For the text-containing cell, return its midpoint in [X, Y] coordinate format. 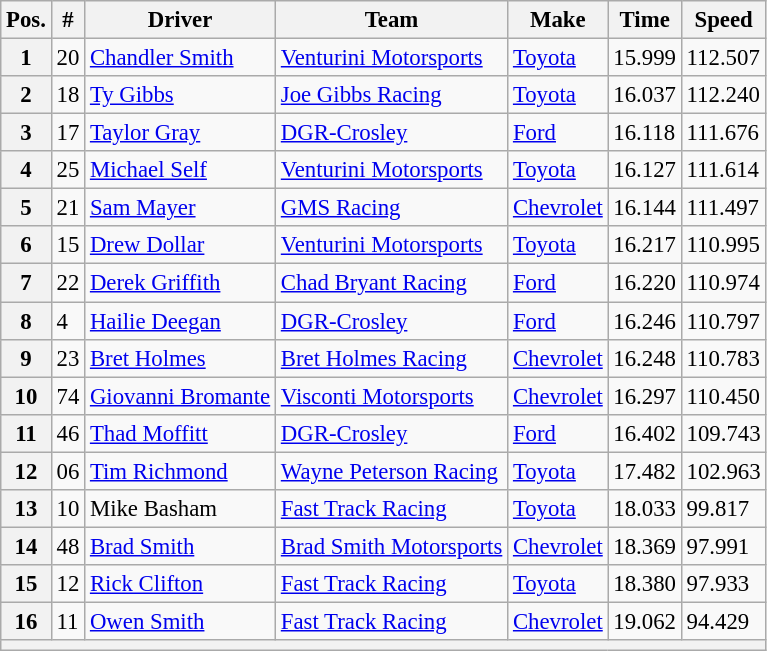
# [68, 20]
97.933 [724, 584]
Owen Smith [180, 621]
3 [26, 133]
13 [26, 509]
Visconti Motorsports [392, 396]
15.999 [644, 58]
Taylor Gray [180, 133]
16.246 [644, 321]
110.995 [724, 245]
25 [68, 170]
21 [68, 208]
23 [68, 358]
16.220 [644, 283]
Brad Smith [180, 546]
Bret Holmes [180, 358]
111.614 [724, 170]
Chandler Smith [180, 58]
06 [68, 471]
Joe Gibbs Racing [392, 95]
16.118 [644, 133]
18.380 [644, 584]
9 [26, 358]
111.676 [724, 133]
8 [26, 321]
Time [644, 20]
110.974 [724, 283]
16.402 [644, 433]
19.062 [644, 621]
94.429 [724, 621]
74 [68, 396]
110.797 [724, 321]
Ty Gibbs [180, 95]
16.297 [644, 396]
18.369 [644, 546]
Wayne Peterson Racing [392, 471]
20 [68, 58]
16.037 [644, 95]
97.991 [724, 546]
16.144 [644, 208]
18 [68, 95]
Driver [180, 20]
17 [68, 133]
Bret Holmes Racing [392, 358]
17.482 [644, 471]
Thad Moffitt [180, 433]
Brad Smith Motorsports [392, 546]
Speed [724, 20]
Team [392, 20]
Rick Clifton [180, 584]
Hailie Deegan [180, 321]
14 [26, 546]
16.127 [644, 170]
112.240 [724, 95]
Tim Richmond [180, 471]
5 [26, 208]
Sam Mayer [180, 208]
109.743 [724, 433]
99.817 [724, 509]
48 [68, 546]
Derek Griffith [180, 283]
46 [68, 433]
6 [26, 245]
111.497 [724, 208]
Giovanni Bromante [180, 396]
Mike Basham [180, 509]
16.248 [644, 358]
2 [26, 95]
Drew Dollar [180, 245]
110.783 [724, 358]
16.217 [644, 245]
7 [26, 283]
112.507 [724, 58]
1 [26, 58]
Chad Bryant Racing [392, 283]
Make [558, 20]
110.450 [724, 396]
Pos. [26, 20]
102.963 [724, 471]
18.033 [644, 509]
GMS Racing [392, 208]
Michael Self [180, 170]
22 [68, 283]
16 [26, 621]
